Return the (X, Y) coordinate for the center point of the cell that contains the specified text.  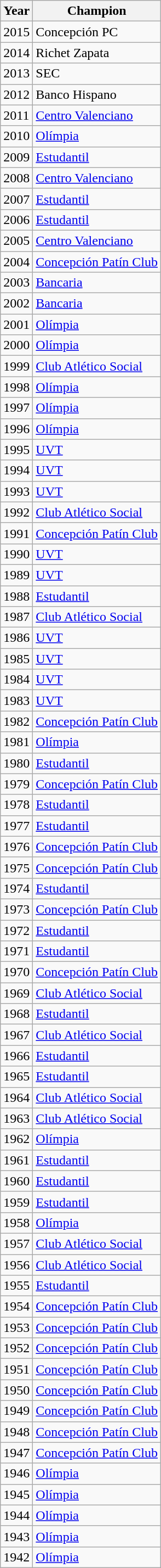
1969 (16, 993)
2008 (16, 178)
2013 (16, 74)
1979 (16, 784)
1987 (16, 617)
1951 (16, 1369)
1995 (16, 450)
1965 (16, 1077)
1954 (16, 1307)
1984 (16, 680)
2014 (16, 53)
Concepción PC (97, 32)
SEC (97, 74)
2004 (16, 262)
2010 (16, 136)
2011 (16, 115)
1978 (16, 805)
1996 (16, 429)
1983 (16, 701)
1985 (16, 659)
1982 (16, 721)
2003 (16, 283)
1945 (16, 1494)
2012 (16, 94)
2015 (16, 32)
1986 (16, 638)
1960 (16, 1181)
1961 (16, 1160)
1991 (16, 533)
1976 (16, 847)
1998 (16, 387)
1993 (16, 491)
1990 (16, 554)
1977 (16, 826)
1989 (16, 575)
1957 (16, 1244)
1971 (16, 951)
Richet Zapata (97, 53)
2006 (16, 220)
1980 (16, 763)
1958 (16, 1223)
1952 (16, 1348)
1943 (16, 1536)
2001 (16, 324)
Banco Hispano (97, 94)
1962 (16, 1139)
1944 (16, 1515)
1988 (16, 596)
1955 (16, 1286)
2007 (16, 199)
2000 (16, 345)
2005 (16, 240)
1956 (16, 1264)
1950 (16, 1390)
1994 (16, 471)
1997 (16, 408)
1948 (16, 1432)
Year (16, 11)
1968 (16, 1014)
1981 (16, 742)
1946 (16, 1474)
1973 (16, 909)
1967 (16, 1035)
1975 (16, 867)
1942 (16, 1557)
1959 (16, 1202)
1964 (16, 1097)
Champion (97, 11)
1970 (16, 972)
2002 (16, 304)
1949 (16, 1411)
2009 (16, 157)
1999 (16, 366)
1963 (16, 1118)
1972 (16, 931)
1947 (16, 1453)
1992 (16, 512)
1953 (16, 1328)
1974 (16, 888)
1966 (16, 1056)
